Locate the cell with the specified text and output its [x, y] center coordinate. 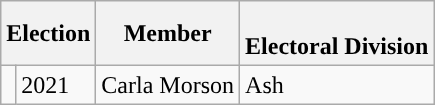
Member [168, 34]
Electoral Division [337, 34]
Ash [337, 85]
Election [48, 34]
2021 [56, 85]
Carla Morson [168, 85]
